From the cell containing the given text, extract its center point as (X, Y) coordinate. 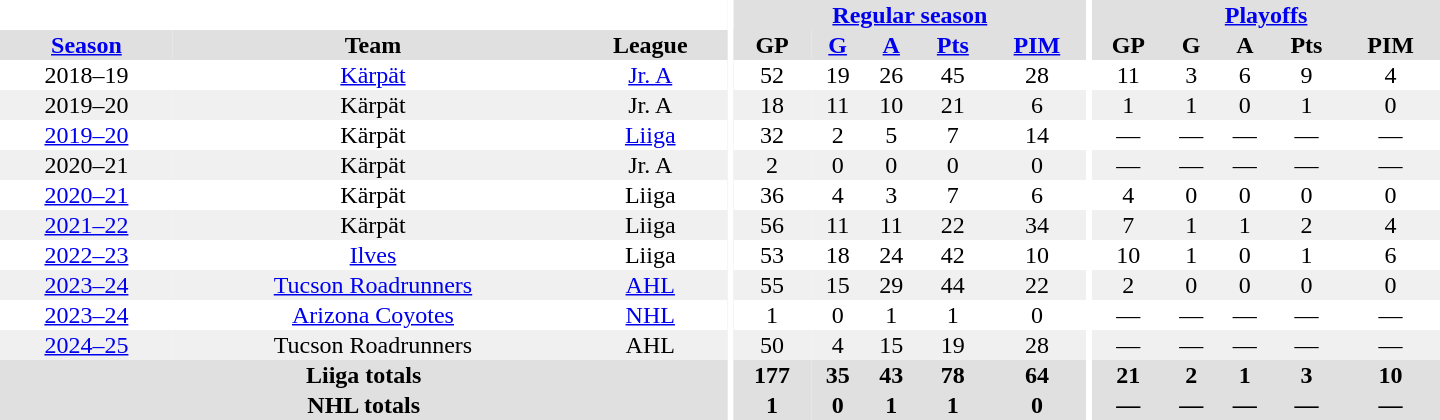
NHL (650, 315)
Team (373, 45)
43 (891, 375)
78 (953, 375)
Arizona Coyotes (373, 315)
26 (891, 75)
32 (772, 135)
64 (1038, 375)
42 (953, 255)
56 (772, 225)
34 (1038, 225)
2024–25 (86, 345)
29 (891, 285)
14 (1038, 135)
Ilves (373, 255)
36 (772, 195)
9 (1307, 75)
44 (953, 285)
45 (953, 75)
Playoffs (1266, 15)
50 (772, 345)
Regular season (910, 15)
2018–19 (86, 75)
2022–23 (86, 255)
5 (891, 135)
55 (772, 285)
35 (838, 375)
177 (772, 375)
Liiga totals (364, 375)
League (650, 45)
52 (772, 75)
24 (891, 255)
NHL totals (364, 405)
2021–22 (86, 225)
Season (86, 45)
53 (772, 255)
